For the text-containing cell, return its midpoint in [X, Y] coordinate format. 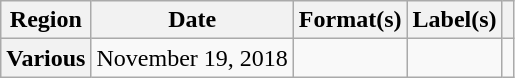
Label(s) [454, 20]
Date [192, 20]
November 19, 2018 [192, 58]
Region [46, 20]
Various [46, 58]
Format(s) [350, 20]
